Locate the cell with the specified text and output its (x, y) center coordinate. 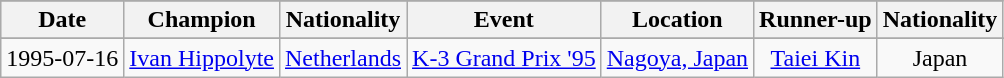
Netherlands (342, 58)
Champion (202, 20)
K-3 Grand Prix '95 (504, 58)
Location (677, 20)
Date (62, 20)
Nagoya, Japan (677, 58)
Taiei Kin (816, 58)
Japan (940, 58)
Runner-up (816, 20)
1995-07-16 (62, 58)
Event (504, 20)
Ivan Hippolyte (202, 58)
